Output the [X, Y] coordinate of the center of the cell containing the given text.  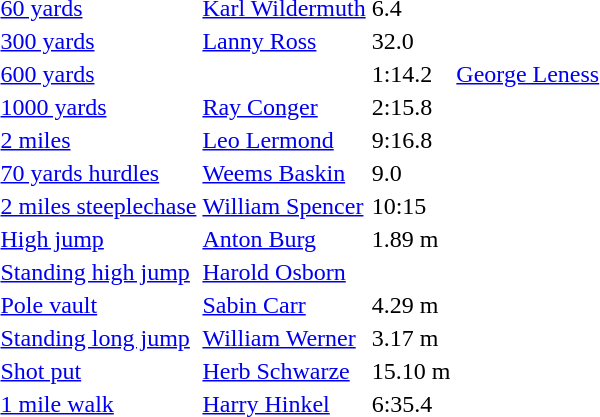
Harold Osborn [284, 272]
9:16.8 [411, 140]
William Spencer [284, 206]
15.10 m [411, 371]
1:14.2 [411, 74]
10:15 [411, 206]
3.17 m [411, 338]
Lanny Ross [284, 41]
Anton Burg [284, 239]
Herb Schwarze [284, 371]
2:15.8 [411, 107]
Weems Baskin [284, 173]
William Werner [284, 338]
Sabin Carr [284, 305]
9.0 [411, 173]
4.29 m [411, 305]
Leo Lermond [284, 140]
Ray Conger [284, 107]
32.0 [411, 41]
1.89 m [411, 239]
